Determine the (x, y) coordinate at the center of the cell enclosing the given text.  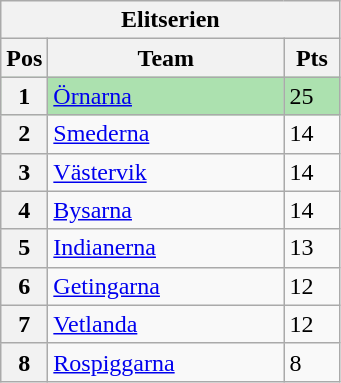
Vetlanda (166, 324)
Indianerna (166, 248)
Västervik (166, 172)
3 (24, 172)
4 (24, 210)
25 (312, 96)
Bysarna (166, 210)
1 (24, 96)
5 (24, 248)
6 (24, 286)
Elitserien (170, 20)
2 (24, 134)
Team (166, 58)
Örnarna (166, 96)
Pts (312, 58)
13 (312, 248)
7 (24, 324)
Pos (24, 58)
Rospiggarna (166, 362)
Getingarna (166, 286)
Smederna (166, 134)
